Search for the cell housing the specified text and yield its [x, y] center coordinate. 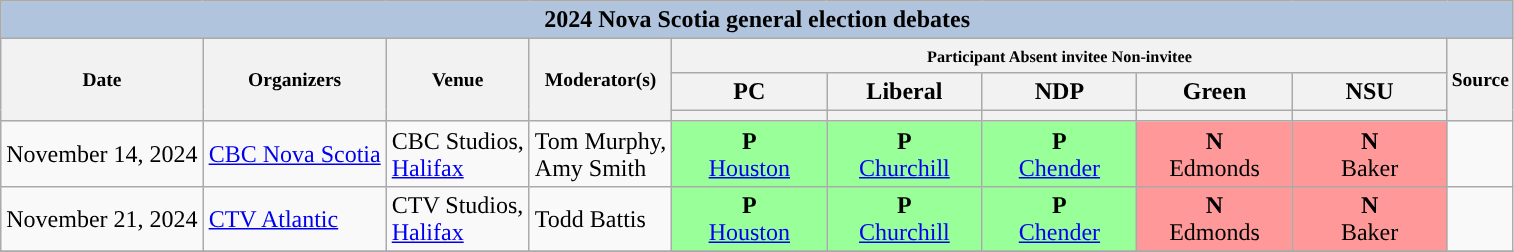
PC [750, 91]
Tom Murphy, Amy Smith [600, 154]
NDP [1060, 91]
Moderator(s) [600, 80]
November 21, 2024 [102, 218]
CBC Nova Scotia [294, 154]
Todd Battis [600, 218]
CTV Studios, Halifax [458, 218]
NSU [1370, 91]
CBC Studios, Halifax [458, 154]
CTV Atlantic [294, 218]
2024 Nova Scotia general election debates [758, 20]
Organizers [294, 80]
Liberal [904, 91]
Green [1214, 91]
Date [102, 80]
Participant Absent invitee Non-invitee [1060, 56]
Venue [458, 80]
November 14, 2024 [102, 154]
Source [1480, 80]
